Search for the cell housing the specified text and yield its [x, y] center coordinate. 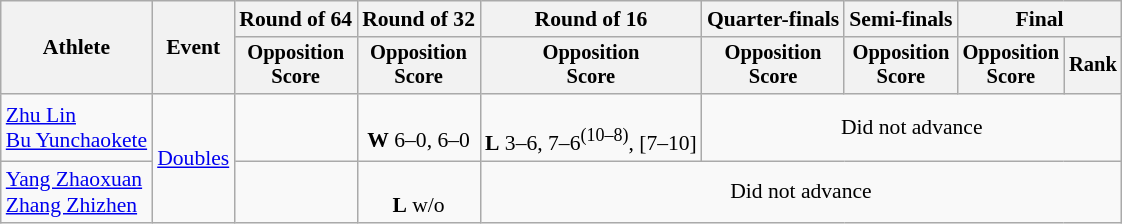
Round of 32 [418, 19]
W 6–0, 6–0 [418, 128]
Round of 16 [591, 19]
Rank [1093, 66]
Zhu LinBu Yunchaokete [76, 128]
L 3–6, 7–6(10–8), [7–10] [591, 128]
Yang ZhaoxuanZhang Zhizhen [76, 192]
Round of 64 [296, 19]
Doubles [193, 158]
Semi-finals [900, 19]
L w/o [418, 192]
Final [1040, 19]
Quarter-finals [773, 19]
Event [193, 48]
Athlete [76, 48]
